Extract the (x, y) coordinate from the center of the cell holding the provided text.  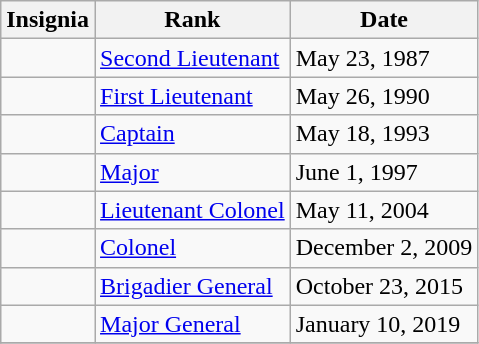
Captain (193, 134)
Brigadier General (193, 286)
Lieutenant Colonel (193, 210)
Rank (193, 20)
First Lieutenant (193, 96)
Second Lieutenant (193, 58)
Major (193, 172)
June 1, 1997 (384, 172)
October 23, 2015 (384, 286)
May 18, 1993 (384, 134)
December 2, 2009 (384, 248)
May 23, 1987 (384, 58)
Colonel (193, 248)
May 11, 2004 (384, 210)
May 26, 1990 (384, 96)
January 10, 2019 (384, 324)
Date (384, 20)
Insignia (48, 20)
Major General (193, 324)
